For the text-containing cell, return its midpoint in (X, Y) coordinate format. 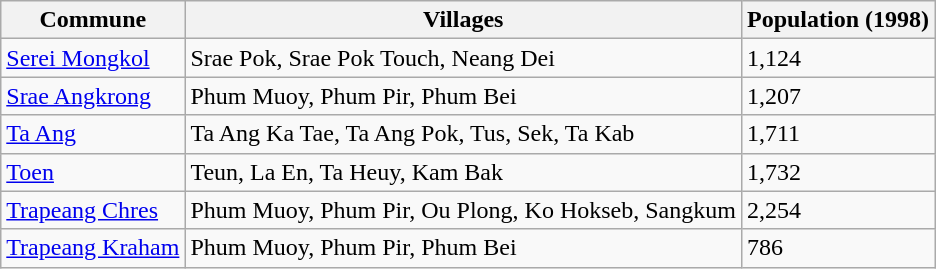
Serei Mongkol (93, 58)
Population (1998) (838, 20)
Toen (93, 172)
2,254 (838, 210)
Srae Pok, Srae Pok Touch, Neang Dei (464, 58)
1,732 (838, 172)
1,207 (838, 96)
Trapeang Chres (93, 210)
786 (838, 248)
Ta Ang (93, 134)
Phum Muoy, Phum Pir, Ou Plong, Ko Hokseb, Sangkum (464, 210)
Commune (93, 20)
Teun, La En, Ta Heuy, Kam Bak (464, 172)
1,711 (838, 134)
Villages (464, 20)
Srae Angkrong (93, 96)
1,124 (838, 58)
Ta Ang Ka Tae, Ta Ang Pok, Tus, Sek, Ta Kab (464, 134)
Trapeang Kraham (93, 248)
